Extract the [x, y] coordinate from the center of the cell holding the provided text.  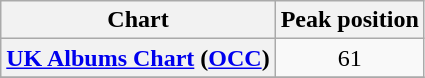
Chart [138, 20]
UK Albums Chart (OCC) [138, 58]
Peak position [350, 20]
61 [350, 58]
